Pinpoint the cell where the given text exists, returning its [x, y] midpoint coordinate. 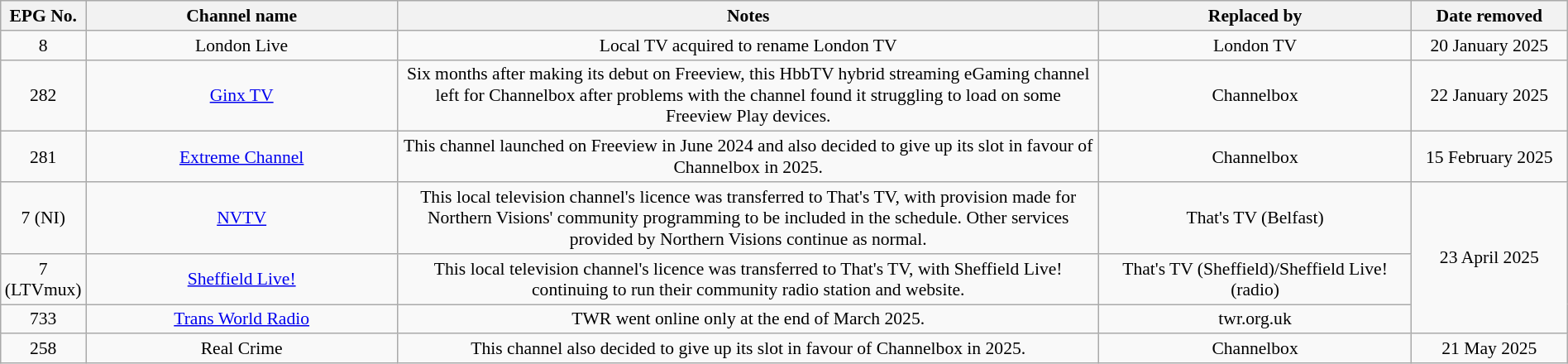
23 April 2025 [1489, 258]
733 [43, 319]
22 January 2025 [1489, 96]
20 January 2025 [1489, 45]
Extreme Channel [241, 157]
London Live [241, 45]
Notes [748, 16]
15 February 2025 [1489, 157]
7 (NI) [43, 218]
Real Crime [241, 349]
Sheffield Live! [241, 280]
EPG No. [43, 16]
8 [43, 45]
twr.org.uk [1255, 319]
281 [43, 157]
Trans World Radio [241, 319]
Channel name [241, 16]
London TV [1255, 45]
282 [43, 96]
That's TV (Belfast) [1255, 218]
Ginx TV [241, 96]
NVTV [241, 218]
That's TV (Sheffield)/Sheffield Live! (radio) [1255, 280]
7 (LTVmux) [43, 280]
21 May 2025 [1489, 349]
This channel launched on Freeview in June 2024 and also decided to give up its slot in favour of Channelbox in 2025. [748, 157]
TWR went online only at the end of March 2025. [748, 319]
258 [43, 349]
Local TV acquired to rename London TV [748, 45]
Replaced by [1255, 16]
This channel also decided to give up its slot in favour of Channelbox in 2025. [748, 349]
Date removed [1489, 16]
